Find where the given text appears and provide that cell's center as (X, Y) coordinate. 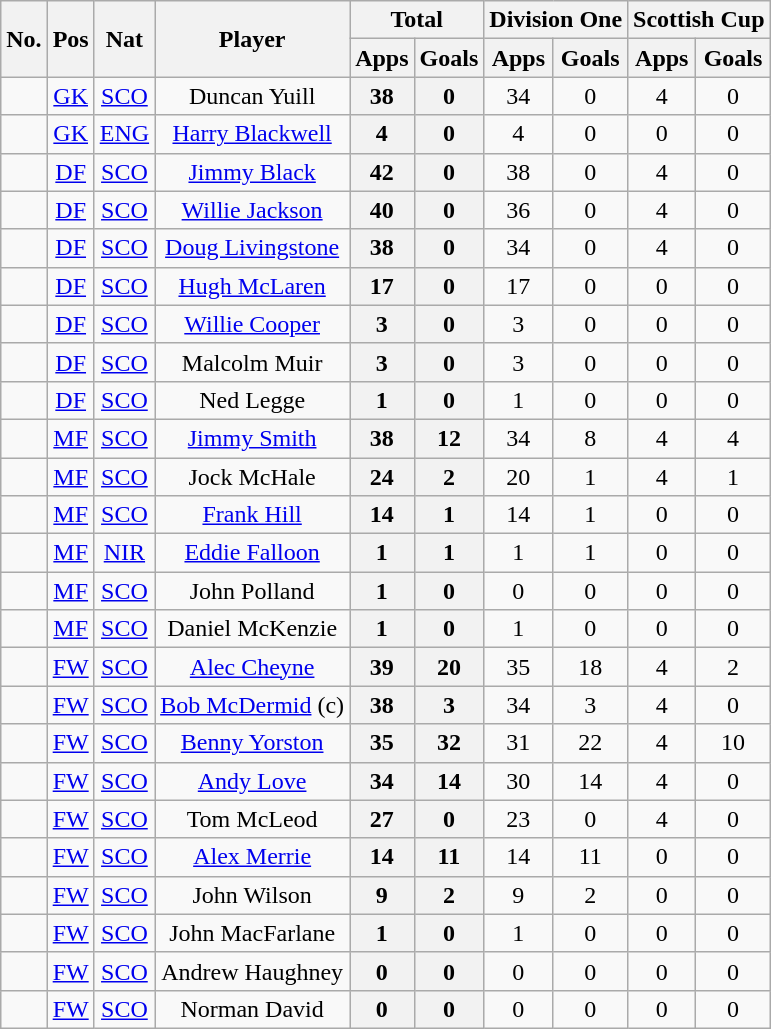
24 (382, 477)
Harry Blackwell (252, 134)
NIR (124, 553)
John MacFarlane (252, 933)
23 (518, 819)
Andy Love (252, 781)
39 (382, 667)
22 (590, 743)
40 (382, 210)
Willie Cooper (252, 324)
10 (733, 743)
Malcolm Muir (252, 362)
Eddie Falloon (252, 553)
36 (518, 210)
30 (518, 781)
Nat (124, 39)
Scottish Cup (699, 20)
Willie Jackson (252, 210)
Bob McDermid (c) (252, 705)
Hugh McLaren (252, 286)
Total (417, 20)
John Wilson (252, 895)
Andrew Haughney (252, 971)
Alec Cheyne (252, 667)
Duncan Yuill (252, 96)
27 (382, 819)
Doug Livingstone (252, 248)
Norman David (252, 1009)
8 (590, 438)
Tom McLeod (252, 819)
Pos (70, 39)
Player (252, 39)
Ned Legge (252, 400)
Alex Merrie (252, 857)
No. (24, 39)
John Polland (252, 591)
Division One (556, 20)
Jock McHale (252, 477)
Daniel McKenzie (252, 629)
18 (590, 667)
32 (449, 743)
ENG (124, 134)
Jimmy Black (252, 172)
Benny Yorston (252, 743)
42 (382, 172)
Jimmy Smith (252, 438)
12 (449, 438)
Frank Hill (252, 515)
31 (518, 743)
